Return the [x, y] coordinate for the center point of the cell that contains the specified text.  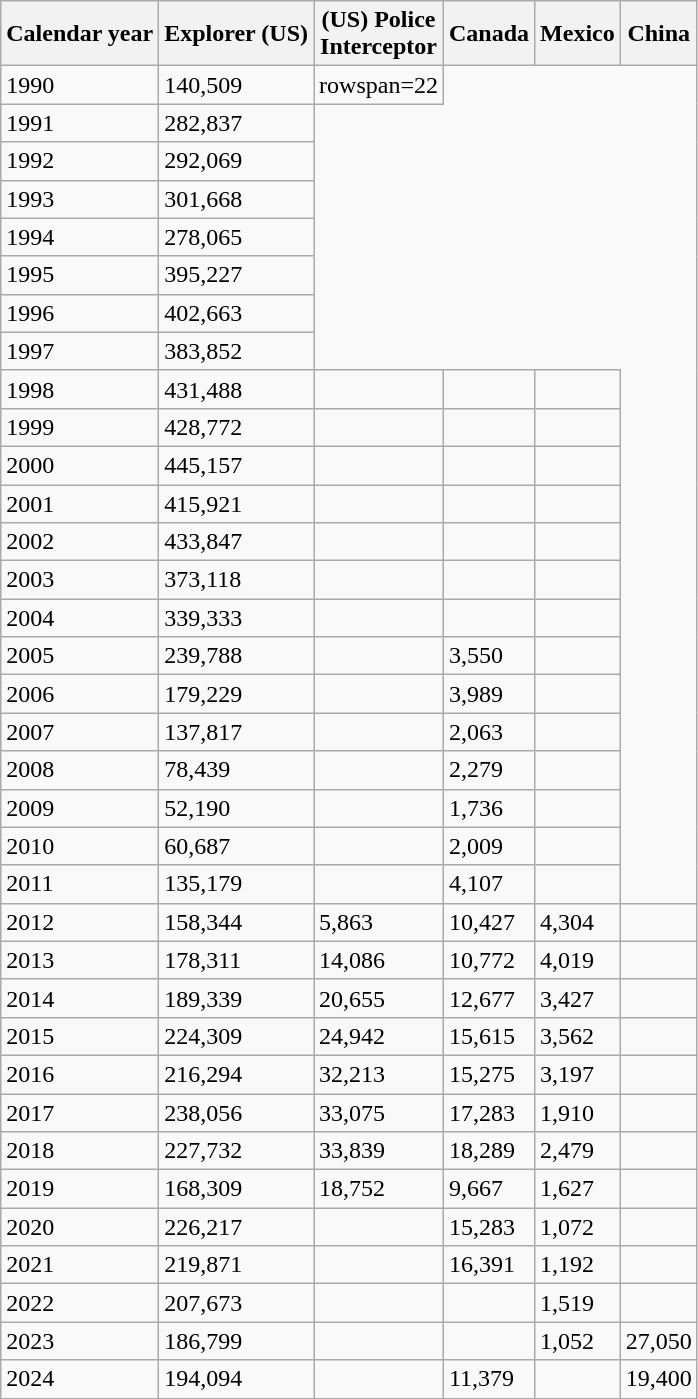
China [658, 34]
2005 [80, 656]
431,488 [236, 389]
2001 [80, 503]
2000 [80, 465]
2016 [80, 1074]
17,283 [488, 1113]
3,562 [578, 1036]
2017 [80, 1113]
19,400 [658, 1379]
2012 [80, 922]
1,072 [578, 1227]
2,479 [578, 1151]
1996 [80, 313]
238,056 [236, 1113]
226,217 [236, 1227]
1999 [80, 427]
24,942 [379, 1036]
33,075 [379, 1113]
2,279 [488, 770]
1,192 [578, 1265]
18,752 [379, 1189]
1997 [80, 351]
Mexico [578, 34]
239,788 [236, 656]
216,294 [236, 1074]
2009 [80, 808]
383,852 [236, 351]
4,304 [578, 922]
224,309 [236, 1036]
52,190 [236, 808]
3,427 [578, 998]
2023 [80, 1341]
282,837 [236, 123]
2020 [80, 1227]
3,989 [488, 694]
1998 [80, 389]
2019 [80, 1189]
20,655 [379, 998]
12,677 [488, 998]
168,309 [236, 1189]
1994 [80, 237]
186,799 [236, 1341]
2003 [80, 580]
2006 [80, 694]
10,772 [488, 960]
1993 [80, 199]
339,333 [236, 618]
2,009 [488, 846]
2018 [80, 1151]
1,910 [578, 1113]
2008 [80, 770]
373,118 [236, 580]
5,863 [379, 922]
32,213 [379, 1074]
15,283 [488, 1227]
2021 [80, 1265]
2013 [80, 960]
2007 [80, 732]
2015 [80, 1036]
4,107 [488, 884]
rowspan=22 [379, 85]
16,391 [488, 1265]
227,732 [236, 1151]
445,157 [236, 465]
1990 [80, 85]
1,627 [578, 1189]
10,427 [488, 922]
3,550 [488, 656]
135,179 [236, 884]
140,509 [236, 85]
2011 [80, 884]
2014 [80, 998]
1991 [80, 123]
18,289 [488, 1151]
1995 [80, 275]
2,063 [488, 732]
194,094 [236, 1379]
178,311 [236, 960]
15,615 [488, 1036]
219,871 [236, 1265]
Explorer (US) [236, 34]
27,050 [658, 1341]
1,052 [578, 1341]
2004 [80, 618]
301,668 [236, 199]
402,663 [236, 313]
207,673 [236, 1303]
60,687 [236, 846]
278,065 [236, 237]
292,069 [236, 161]
11,379 [488, 1379]
2022 [80, 1303]
3,197 [578, 1074]
33,839 [379, 1151]
9,667 [488, 1189]
137,817 [236, 732]
428,772 [236, 427]
2002 [80, 542]
Canada [488, 34]
1,519 [578, 1303]
Calendar year [80, 34]
1992 [80, 161]
433,847 [236, 542]
179,229 [236, 694]
395,227 [236, 275]
14,086 [379, 960]
189,339 [236, 998]
78,439 [236, 770]
1,736 [488, 808]
415,921 [236, 503]
2024 [80, 1379]
15,275 [488, 1074]
158,344 [236, 922]
2010 [80, 846]
(US) Police Interceptor [379, 34]
4,019 [578, 960]
